Output the [X, Y] coordinate of the center of the cell containing the given text.  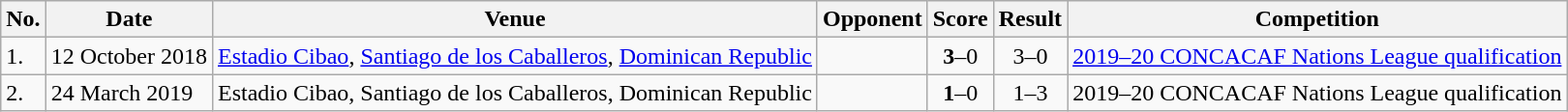
1. [23, 56]
12 October 2018 [129, 56]
Score [960, 19]
24 March 2019 [129, 93]
No. [23, 19]
1–3 [1030, 93]
Venue [515, 19]
1–0 [960, 93]
2. [23, 93]
Result [1030, 19]
Competition [1317, 19]
Opponent [872, 19]
Date [129, 19]
